Capture the cell that displays the provided text and extract its (X, Y) central coordinate. 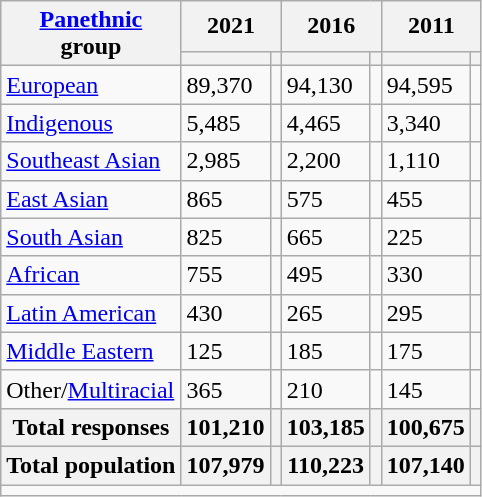
Total population (91, 465)
European (91, 85)
365 (226, 389)
2,985 (226, 161)
575 (326, 199)
100,675 (426, 427)
2,200 (326, 161)
755 (226, 275)
225 (426, 237)
South Asian (91, 237)
3,340 (426, 123)
495 (326, 275)
210 (326, 389)
Latin American (91, 313)
430 (226, 313)
330 (426, 275)
89,370 (226, 85)
2011 (431, 26)
825 (226, 237)
Middle Eastern (91, 351)
295 (426, 313)
110,223 (326, 465)
4,465 (326, 123)
145 (426, 389)
Total responses (91, 427)
Other/Multiracial (91, 389)
101,210 (226, 427)
175 (426, 351)
African (91, 275)
265 (326, 313)
455 (426, 199)
Panethnicgroup (91, 34)
94,130 (326, 85)
5,485 (226, 123)
125 (226, 351)
East Asian (91, 199)
665 (326, 237)
103,185 (326, 427)
107,140 (426, 465)
107,979 (226, 465)
Indigenous (91, 123)
2016 (331, 26)
865 (226, 199)
1,110 (426, 161)
2021 (231, 26)
94,595 (426, 85)
Southeast Asian (91, 161)
185 (326, 351)
